Determine the (X, Y) coordinate at the center of the cell enclosing the given text.  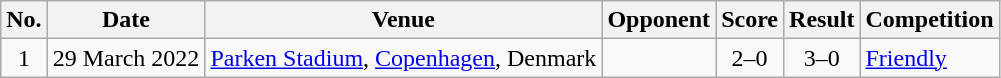
Competition (930, 20)
2–0 (750, 58)
29 March 2022 (126, 58)
3–0 (822, 58)
1 (24, 58)
Parken Stadium, Copenhagen, Denmark (404, 58)
Result (822, 20)
Friendly (930, 58)
Venue (404, 20)
Score (750, 20)
Date (126, 20)
Opponent (659, 20)
No. (24, 20)
